Determine the (x, y) coordinate at the center of the cell enclosing the given text.  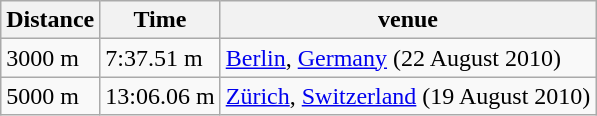
13:06.06 m (160, 96)
Time (160, 20)
5000 m (50, 96)
Distance (50, 20)
7:37.51 m (160, 58)
3000 m (50, 58)
Zürich, Switzerland (19 August 2010) (408, 96)
venue (408, 20)
Berlin, Germany (22 August 2010) (408, 58)
